From the cell containing the given text, extract its center point as (X, Y) coordinate. 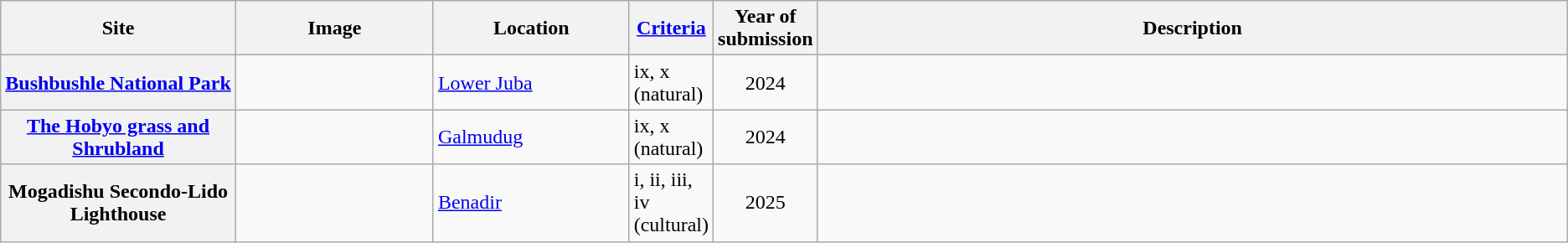
Location (531, 28)
Lower Juba (531, 82)
The Hobyo grass and Shrubland (119, 137)
Benadir (531, 203)
Year of submission (766, 28)
i, ii, iii, iv (cultural) (671, 203)
Bushbushle National Park (119, 82)
Criteria (671, 28)
Image (334, 28)
2025 (766, 203)
Site (119, 28)
Galmudug (531, 137)
Description (1193, 28)
Mogadishu Secondo-Lido Lighthouse (119, 203)
